Output the (X, Y) coordinate of the center of the cell containing the given text.  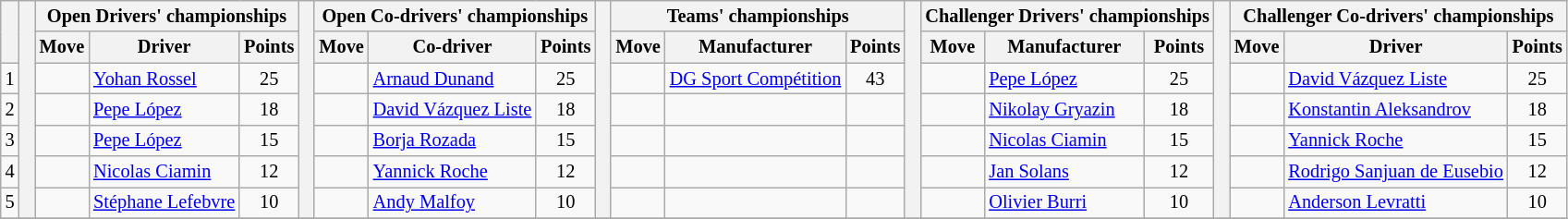
Nikolay Gryazin (1064, 109)
Teams' championships (758, 16)
Andy Malfoy (453, 202)
Konstantin Aleksandrov (1395, 109)
Borja Rozada (453, 140)
Arnaud Dunand (453, 79)
Olivier Burri (1064, 202)
43 (875, 79)
Jan Solans (1064, 172)
Challenger Drivers' championships (1066, 16)
2 (10, 109)
Co-driver (453, 47)
Open Co-drivers' championships (455, 16)
3 (10, 140)
4 (10, 172)
Open Drivers' championships (166, 16)
Rodrigo Sanjuan de Eusebio (1395, 172)
1 (10, 79)
Yohan Rossel (164, 79)
Challenger Co-drivers' championships (1399, 16)
5 (10, 202)
DG Sport Compétition (756, 79)
Anderson Levratti (1395, 202)
Stéphane Lefebvre (164, 202)
